Capture the cell that displays the provided text and extract its (x, y) central coordinate. 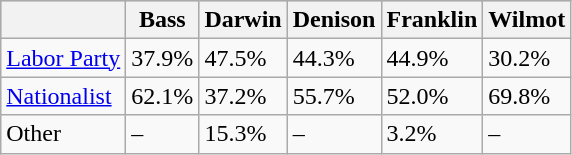
Labor Party (64, 58)
Wilmot (527, 20)
37.9% (162, 58)
Darwin (243, 20)
52.0% (432, 96)
Denison (334, 20)
55.7% (334, 96)
44.3% (334, 58)
69.8% (527, 96)
3.2% (432, 134)
Other (64, 134)
47.5% (243, 58)
Franklin (432, 20)
Nationalist (64, 96)
44.9% (432, 58)
30.2% (527, 58)
37.2% (243, 96)
Bass (162, 20)
15.3% (243, 134)
62.1% (162, 96)
